Detect which cell encompasses the target text, then output its [x, y] center coordinate. 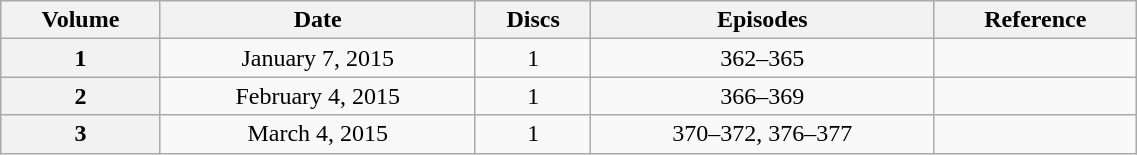
Discs [533, 20]
3 [80, 134]
362–365 [762, 58]
366–369 [762, 96]
January 7, 2015 [318, 58]
Reference [1036, 20]
Date [318, 20]
370–372, 376–377 [762, 134]
Volume [80, 20]
2 [80, 96]
February 4, 2015 [318, 96]
March 4, 2015 [318, 134]
Episodes [762, 20]
